Output the [X, Y] coordinate of the center of the cell containing the given text.  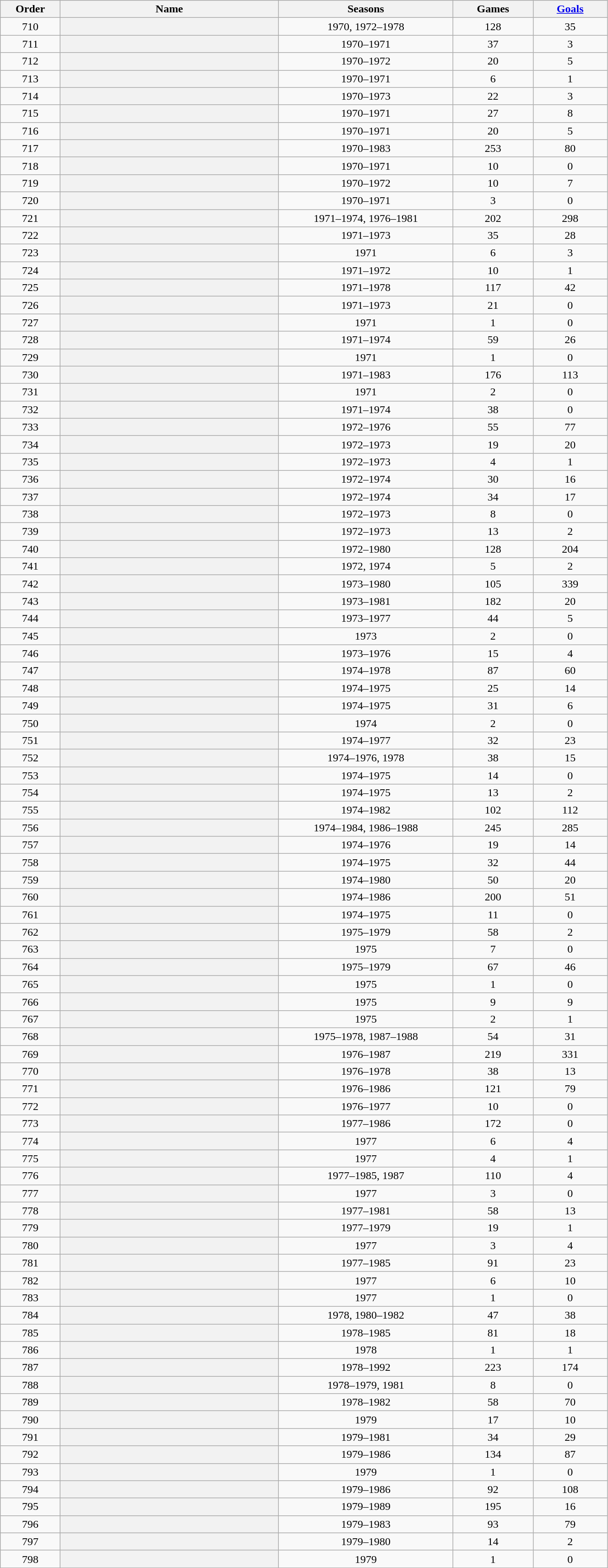
756 [30, 828]
1974–1980 [365, 880]
105 [493, 584]
70 [570, 1402]
717 [30, 148]
737 [30, 496]
755 [30, 810]
729 [30, 357]
750 [30, 723]
711 [30, 44]
746 [30, 653]
728 [30, 340]
719 [30, 183]
744 [30, 619]
339 [570, 584]
1972–1980 [365, 549]
753 [30, 776]
77 [570, 427]
80 [570, 148]
739 [30, 532]
713 [30, 79]
1977–1985 [365, 1263]
1979–1980 [365, 1541]
1978, 1980–1982 [365, 1315]
110 [493, 1176]
1971–1978 [365, 288]
745 [30, 636]
Seasons [365, 9]
93 [493, 1524]
1971–1974, 1976–1981 [365, 218]
50 [493, 880]
735 [30, 462]
1977–1986 [365, 1124]
752 [30, 758]
758 [30, 862]
1974–1976, 1978 [365, 758]
331 [570, 1054]
727 [30, 323]
726 [30, 305]
219 [493, 1054]
134 [493, 1455]
91 [493, 1263]
793 [30, 1472]
18 [570, 1333]
795 [30, 1507]
112 [570, 810]
253 [493, 148]
724 [30, 270]
791 [30, 1437]
298 [570, 218]
121 [493, 1089]
1970, 1972–1978 [365, 27]
1974 [365, 723]
1978–1985 [365, 1333]
788 [30, 1385]
767 [30, 1019]
751 [30, 740]
776 [30, 1176]
741 [30, 566]
798 [30, 1559]
734 [30, 444]
1975–1978, 1987–1988 [365, 1036]
754 [30, 793]
28 [570, 236]
Games [493, 9]
195 [493, 1507]
757 [30, 845]
782 [30, 1280]
768 [30, 1036]
786 [30, 1350]
785 [30, 1333]
55 [493, 427]
1976–1986 [365, 1089]
723 [30, 253]
1973–1981 [365, 601]
784 [30, 1315]
Order [30, 9]
1976–1987 [365, 1054]
204 [570, 549]
Name [169, 9]
730 [30, 375]
26 [570, 340]
716 [30, 131]
762 [30, 932]
761 [30, 915]
176 [493, 375]
1974–1982 [365, 810]
1979–1983 [365, 1524]
92 [493, 1489]
1973–1976 [365, 653]
736 [30, 479]
779 [30, 1228]
67 [493, 967]
1974–1978 [365, 671]
1974–1984, 1986–1988 [365, 828]
1973–1977 [365, 619]
715 [30, 113]
774 [30, 1141]
1978–1979, 1981 [365, 1385]
778 [30, 1211]
182 [493, 601]
1978–1982 [365, 1402]
732 [30, 410]
25 [493, 688]
772 [30, 1106]
781 [30, 1263]
42 [570, 288]
773 [30, 1124]
742 [30, 584]
796 [30, 1524]
780 [30, 1245]
1974–1976 [365, 845]
285 [570, 828]
202 [493, 218]
775 [30, 1158]
1972, 1974 [365, 566]
1979–1989 [365, 1507]
54 [493, 1036]
740 [30, 549]
51 [570, 897]
200 [493, 897]
1978 [365, 1350]
60 [570, 671]
738 [30, 514]
725 [30, 288]
794 [30, 1489]
1971–1972 [365, 270]
113 [570, 375]
792 [30, 1455]
718 [30, 166]
102 [493, 810]
81 [493, 1333]
1978–1992 [365, 1368]
747 [30, 671]
Goals [570, 9]
37 [493, 44]
1976–1977 [365, 1106]
760 [30, 897]
223 [493, 1368]
766 [30, 1002]
748 [30, 688]
1972–1976 [365, 427]
787 [30, 1368]
21 [493, 305]
1974–1977 [365, 740]
1973–1980 [365, 584]
749 [30, 706]
22 [493, 96]
790 [30, 1420]
783 [30, 1298]
174 [570, 1368]
117 [493, 288]
722 [30, 236]
714 [30, 96]
721 [30, 218]
770 [30, 1072]
172 [493, 1124]
29 [570, 1437]
1970–1973 [365, 96]
797 [30, 1541]
777 [30, 1193]
30 [493, 479]
1976–1978 [365, 1072]
764 [30, 967]
759 [30, 880]
1977–1981 [365, 1211]
731 [30, 392]
1971–1983 [365, 375]
1974–1986 [365, 897]
789 [30, 1402]
11 [493, 915]
47 [493, 1315]
743 [30, 601]
27 [493, 113]
765 [30, 984]
1977–1979 [365, 1228]
1979–1981 [365, 1437]
771 [30, 1089]
733 [30, 427]
46 [570, 967]
763 [30, 949]
108 [570, 1489]
245 [493, 828]
1970–1983 [365, 148]
1973 [365, 636]
59 [493, 340]
769 [30, 1054]
720 [30, 200]
710 [30, 27]
712 [30, 61]
1977–1985, 1987 [365, 1176]
